Determine the (x, y) coordinate at the center of the cell enclosing the given text.  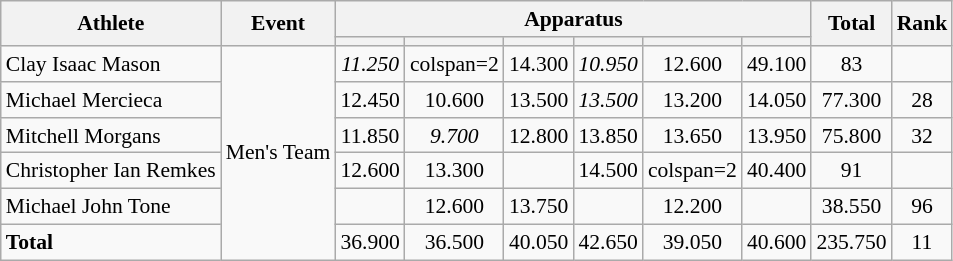
13.200 (692, 100)
13.750 (538, 207)
77.300 (851, 100)
11.250 (370, 64)
Event (278, 24)
Rank (922, 24)
Michael Mercieca (111, 100)
10.600 (454, 100)
Christopher Ian Remkes (111, 171)
12.200 (692, 207)
Michael John Tone (111, 207)
11.850 (370, 136)
40.050 (538, 243)
96 (922, 207)
12.800 (538, 136)
75.800 (851, 136)
13.850 (608, 136)
9.700 (454, 136)
14.050 (776, 100)
14.500 (608, 171)
Athlete (111, 24)
Mitchell Morgans (111, 136)
40.400 (776, 171)
10.950 (608, 64)
32 (922, 136)
49.100 (776, 64)
Apparatus (573, 19)
91 (851, 171)
Clay Isaac Mason (111, 64)
28 (922, 100)
13.950 (776, 136)
11 (922, 243)
39.050 (692, 243)
13.650 (692, 136)
42.650 (608, 243)
235.750 (851, 243)
40.600 (776, 243)
12.450 (370, 100)
38.550 (851, 207)
36.500 (454, 243)
83 (851, 64)
Men's Team (278, 153)
36.900 (370, 243)
13.300 (454, 171)
14.300 (538, 64)
